Locate the cell with the specified text and output its [x, y] center coordinate. 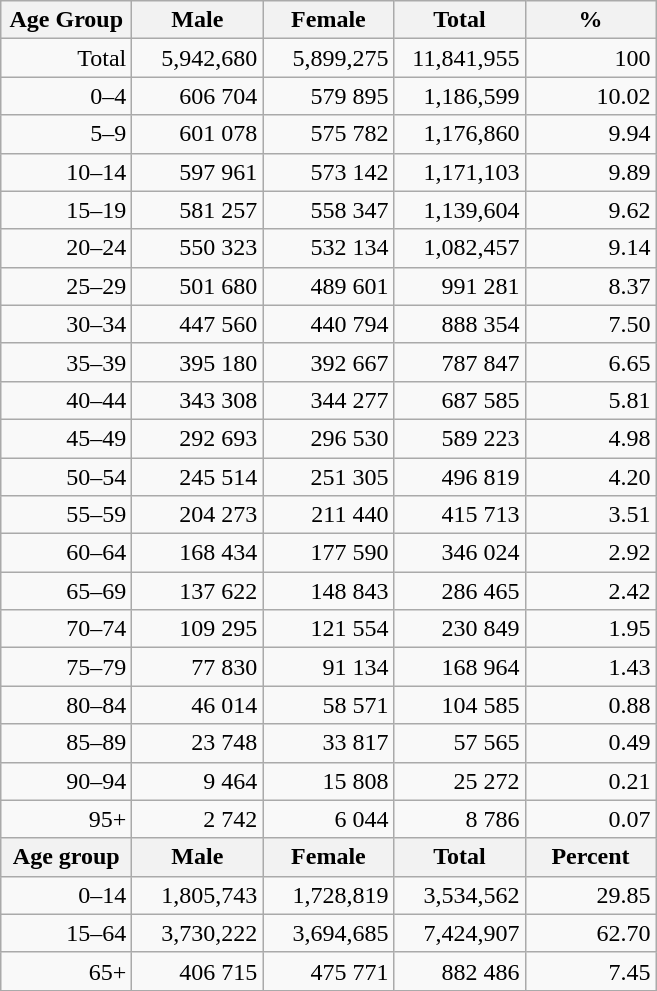
581 257 [198, 210]
62.70 [590, 933]
296 530 [328, 438]
9.94 [590, 134]
Age Group [66, 20]
1,176,860 [460, 134]
0.07 [590, 819]
Age group [66, 857]
787 847 [460, 362]
9.89 [590, 172]
1,082,457 [460, 248]
489 601 [328, 286]
0.88 [590, 705]
3,694,685 [328, 933]
20–24 [66, 248]
6 044 [328, 819]
230 849 [460, 629]
447 560 [198, 324]
2.92 [590, 553]
888 354 [460, 324]
475 771 [328, 971]
7.50 [590, 324]
3.51 [590, 515]
85–89 [66, 743]
29.85 [590, 895]
415 713 [460, 515]
501 680 [198, 286]
1.43 [590, 667]
50–54 [66, 477]
35–39 [66, 362]
882 486 [460, 971]
343 308 [198, 400]
8 786 [460, 819]
55–59 [66, 515]
550 323 [198, 248]
9 464 [198, 781]
211 440 [328, 515]
5,942,680 [198, 58]
9.14 [590, 248]
344 277 [328, 400]
100 [590, 58]
0–4 [66, 96]
286 465 [460, 591]
1.95 [590, 629]
57 565 [460, 743]
589 223 [460, 438]
45–49 [66, 438]
3,534,562 [460, 895]
91 134 [328, 667]
3,730,222 [198, 933]
245 514 [198, 477]
177 590 [328, 553]
601 078 [198, 134]
40–44 [66, 400]
65+ [66, 971]
109 295 [198, 629]
204 273 [198, 515]
575 782 [328, 134]
60–64 [66, 553]
251 305 [328, 477]
5–9 [66, 134]
65–69 [66, 591]
292 693 [198, 438]
395 180 [198, 362]
121 554 [328, 629]
558 347 [328, 210]
440 794 [328, 324]
0.21 [590, 781]
0–14 [66, 895]
168 964 [460, 667]
573 142 [328, 172]
15–64 [66, 933]
25 272 [460, 781]
687 585 [460, 400]
1,171,103 [460, 172]
25–29 [66, 286]
80–84 [66, 705]
4.98 [590, 438]
30–34 [66, 324]
% [590, 20]
406 715 [198, 971]
5,899,275 [328, 58]
606 704 [198, 96]
392 667 [328, 362]
597 961 [198, 172]
168 434 [198, 553]
95+ [66, 819]
1,728,819 [328, 895]
75–79 [66, 667]
23 748 [198, 743]
10.02 [590, 96]
Percent [590, 857]
532 134 [328, 248]
46 014 [198, 705]
77 830 [198, 667]
6.65 [590, 362]
148 843 [328, 591]
137 622 [198, 591]
9.62 [590, 210]
496 819 [460, 477]
4.20 [590, 477]
7.45 [590, 971]
579 895 [328, 96]
346 024 [460, 553]
15 808 [328, 781]
90–94 [66, 781]
1,139,604 [460, 210]
5.81 [590, 400]
70–74 [66, 629]
104 585 [460, 705]
15–19 [66, 210]
0.49 [590, 743]
1,805,743 [198, 895]
33 817 [328, 743]
7,424,907 [460, 933]
8.37 [590, 286]
2.42 [590, 591]
10–14 [66, 172]
1,186,599 [460, 96]
58 571 [328, 705]
11,841,955 [460, 58]
991 281 [460, 286]
2 742 [198, 819]
